Extract the [x, y] coordinate from the center of the cell holding the provided text.  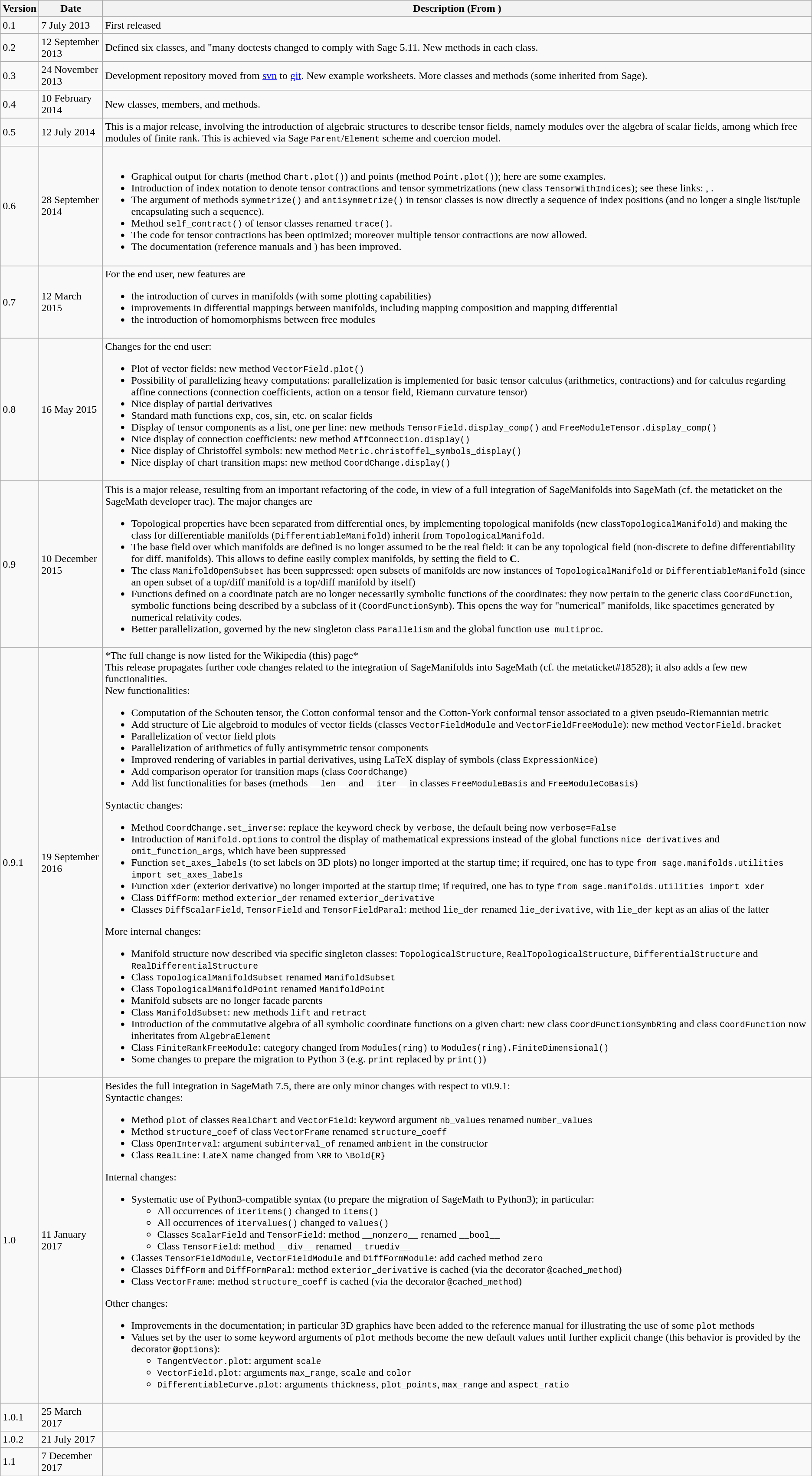
7 December 2017 [71, 1462]
0.4 [20, 104]
0.9.1 [20, 862]
0.8 [20, 410]
19 September 2016 [71, 862]
Description (From ) [457, 9]
10 February 2014 [71, 104]
0.7 [20, 302]
Date [71, 9]
7 July 2013 [71, 25]
0.1 [20, 25]
1.0.2 [20, 1440]
0.5 [20, 132]
1.0.1 [20, 1417]
28 September 2014 [71, 206]
1.0 [20, 1240]
12 July 2014 [71, 132]
First released [457, 25]
25 March 2017 [71, 1417]
12 September 2013 [71, 48]
24 November 2013 [71, 76]
0.9 [20, 564]
1.1 [20, 1462]
Development repository moved from svn to git. New example worksheets. More classes and methods (some inherited from Sage). [457, 76]
12 March 2015 [71, 302]
New classes, members, and methods. [457, 104]
10 December 2015 [71, 564]
21 July 2017 [71, 1440]
0.6 [20, 206]
Version [20, 9]
0.3 [20, 76]
16 May 2015 [71, 410]
11 January 2017 [71, 1240]
Defined six classes, and "many doctests changed to comply with Sage 5.11. New methods in each class. [457, 48]
0.2 [20, 48]
